Detect which cell encompasses the target text, then output its [X, Y] center coordinate. 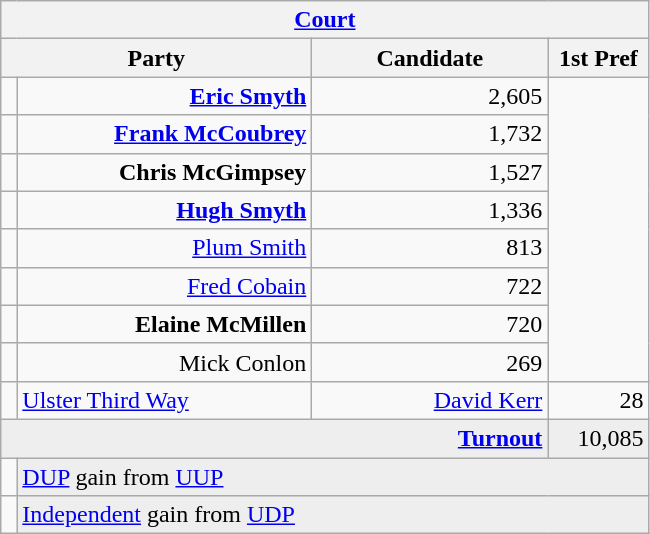
David Kerr [430, 400]
Hugh Smyth [164, 210]
Frank McCoubrey [164, 134]
1st Pref [598, 58]
Chris McGimpsey [164, 172]
Eric Smyth [164, 96]
1,527 [430, 172]
Court [325, 20]
1,732 [430, 134]
722 [430, 286]
Ulster Third Way [164, 400]
720 [430, 324]
Plum Smith [164, 248]
10,085 [598, 438]
DUP gain from UUP [333, 477]
Party [156, 58]
1,336 [430, 210]
Mick Conlon [164, 362]
Candidate [430, 58]
Independent gain from UDP [333, 515]
813 [430, 248]
Turnout [274, 438]
2,605 [430, 96]
28 [598, 400]
Fred Cobain [164, 286]
Elaine McMillen [164, 324]
269 [430, 362]
